Detect which cell encompasses the target text, then output its (x, y) center coordinate. 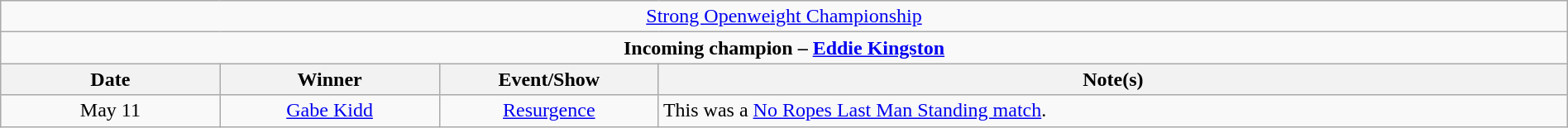
Note(s) (1113, 79)
Strong Openweight Championship (784, 17)
Resurgence (549, 111)
May 11 (111, 111)
Event/Show (549, 79)
Date (111, 79)
This was a No Ropes Last Man Standing match. (1113, 111)
Incoming champion – Eddie Kingston (784, 48)
Gabe Kidd (329, 111)
Winner (329, 79)
